Determine the [x, y] coordinate at the center of the cell enclosing the given text.  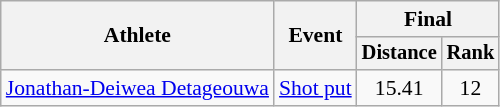
Rank [471, 54]
Jonathan-Deiwea Detageouwa [138, 88]
Event [316, 36]
Shot put [316, 88]
Distance [400, 54]
12 [471, 88]
15.41 [400, 88]
Final [428, 19]
Athlete [138, 36]
